Provide the [x, y] coordinate of the cell's center where the given text is located.  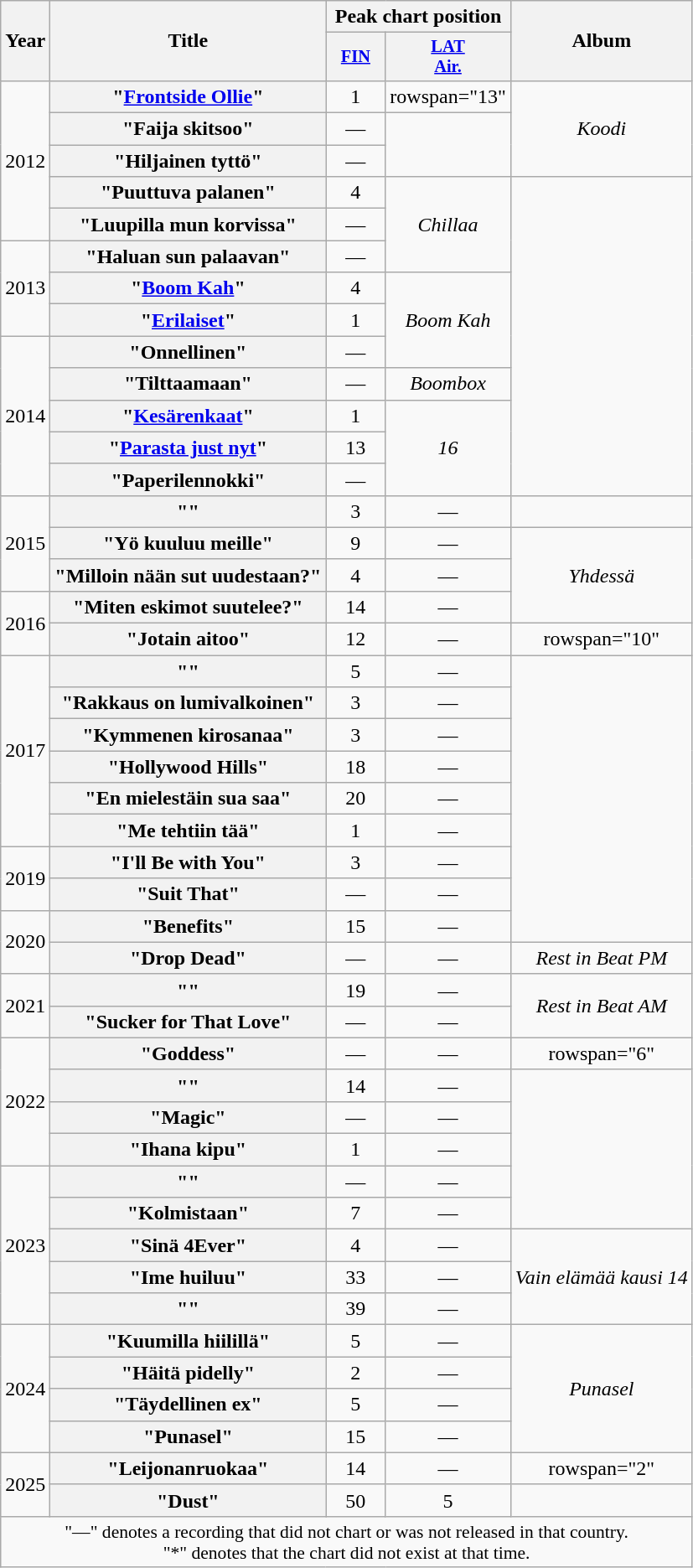
"Suit That" [188, 894]
Peak chart position [418, 17]
9 [355, 543]
Rest in Beat AM [602, 1006]
"Boom Kah" [188, 288]
"Hiljainen tyttö" [188, 161]
"Häitä pidelly" [188, 1373]
"Ihana kipu" [188, 1150]
"Täydellinen ex" [188, 1405]
FIN [355, 57]
"Frontside Ollie" [188, 96]
"I'll Be with You" [188, 862]
"Kymmenen kirosanaa" [188, 735]
"Rakkaus on lumivalkoinen" [188, 703]
12 [355, 639]
2023 [25, 1245]
Album [602, 41]
50 [355, 1500]
"Erilaiset" [188, 320]
"Leijonanruokaa" [188, 1468]
39 [355, 1309]
"Faija skitsoo" [188, 129]
Yhdessä [602, 575]
"Jotain aitoo" [188, 639]
2022 [25, 1101]
2014 [25, 416]
"Tilttaamaan" [188, 384]
Chillaa [448, 225]
"Benefits" [188, 926]
"Kesärenkaat" [188, 416]
Boom Kah [448, 320]
Year [25, 41]
"Onnellinen" [188, 352]
2016 [25, 623]
"Paperilennokki" [188, 479]
2020 [25, 942]
2017 [25, 751]
"Dust" [188, 1500]
LATAir. [448, 57]
"—" denotes a recording that did not chart or was not released in that country."*" denotes that the chart did not exist at that time. [347, 1542]
19 [355, 990]
2013 [25, 288]
"Sinä 4Ever" [188, 1245]
2019 [25, 878]
"Haluan sun palaavan" [188, 256]
2 [355, 1373]
Punasel [602, 1389]
"En mielestäin sua saa" [188, 799]
"Kolmistaan" [188, 1214]
"Yö kuuluu meille" [188, 543]
"Puuttuva palanen" [188, 193]
"Magic" [188, 1117]
"Miten eskimot suutelee?" [188, 607]
"Punasel" [188, 1436]
16 [448, 448]
33 [355, 1277]
"Kuumilla hiilillä" [188, 1341]
2012 [25, 160]
"Luupilla mun korvissa" [188, 225]
Koodi [602, 128]
rowspan="13" [448, 96]
"Goddess" [188, 1053]
Rest in Beat PM [602, 958]
18 [355, 767]
Boombox [448, 384]
"Me tehtiin tää" [188, 831]
rowspan="2" [602, 1468]
2024 [25, 1389]
Vain elämää kausi 14 [602, 1277]
2015 [25, 543]
"Ime huiluu" [188, 1277]
Title [188, 41]
20 [355, 799]
2021 [25, 1006]
"Hollywood Hills" [188, 767]
2025 [25, 1484]
"Drop Dead" [188, 958]
rowspan="6" [602, 1053]
"Parasta just nyt" [188, 448]
rowspan="10" [602, 639]
"Milloin nään sut uudestaan?" [188, 575]
13 [355, 448]
"Sucker for That Love" [188, 1022]
7 [355, 1214]
